Determine the (x, y) coordinate at the center of the cell enclosing the given text.  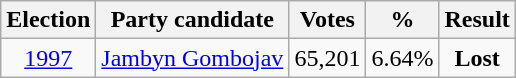
Party candidate (192, 20)
Election (48, 20)
% (402, 20)
6.64% (402, 58)
Lost (477, 58)
Jambyn Gombojav (192, 58)
65,201 (328, 58)
1997 (48, 58)
Votes (328, 20)
Result (477, 20)
